Find where the given text appears and provide that cell's center as [X, Y] coordinate. 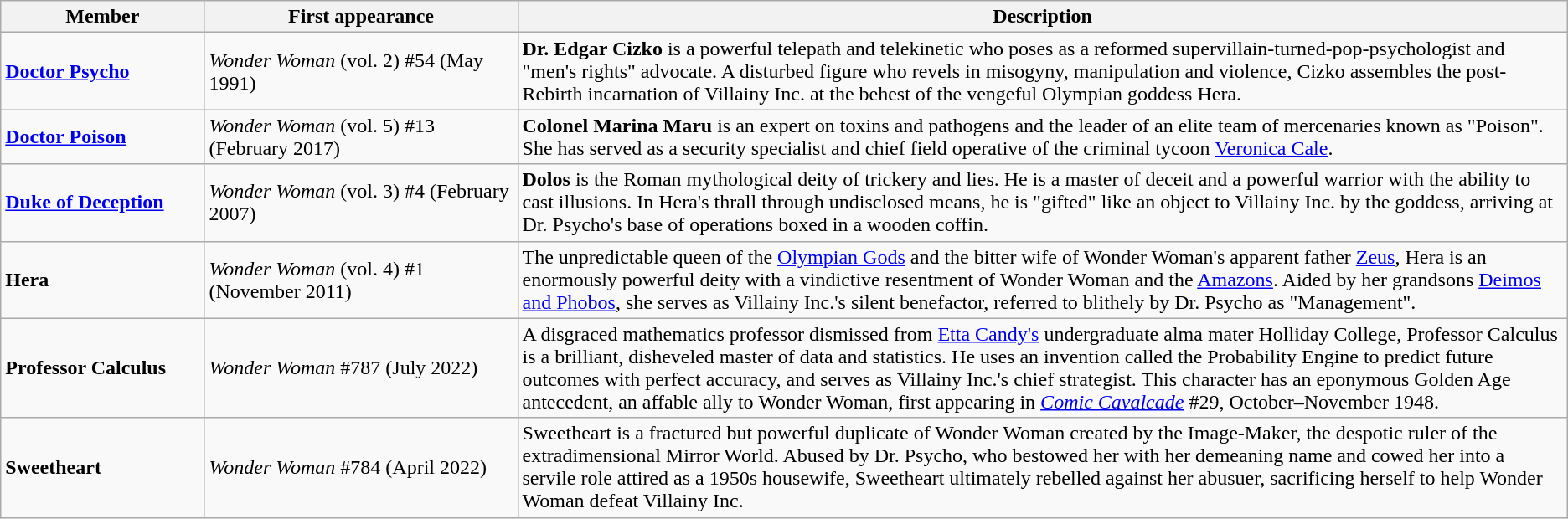
Doctor Poison [102, 137]
Description [1042, 17]
Wonder Woman #784 (April 2022) [361, 467]
First appearance [361, 17]
Wonder Woman (vol. 4) #1 (November 2011) [361, 280]
Doctor Psycho [102, 71]
Professor Calculus [102, 368]
Duke of Deception [102, 203]
Wonder Woman #787 (July 2022) [361, 368]
Member [102, 17]
Sweetheart [102, 467]
Wonder Woman (vol. 5) #13 (February 2017) [361, 137]
Wonder Woman (vol. 3) #4 (February 2007) [361, 203]
Hera [102, 280]
Wonder Woman (vol. 2) #54 (May 1991) [361, 71]
